Search for the cell housing the specified text and yield its (x, y) center coordinate. 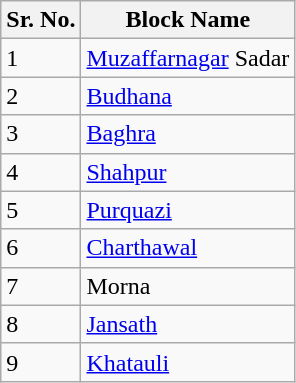
Block Name (188, 20)
Purquazi (188, 210)
6 (41, 248)
1 (41, 58)
Charthawal (188, 248)
Baghra (188, 134)
3 (41, 134)
2 (41, 96)
5 (41, 210)
9 (41, 362)
Morna (188, 286)
Muzaffarnagar Sadar (188, 58)
Budhana (188, 96)
7 (41, 286)
4 (41, 172)
8 (41, 324)
Jansath (188, 324)
Shahpur (188, 172)
Khatauli (188, 362)
Sr. No. (41, 20)
